Extract the [x, y] coordinate from the center of the cell holding the provided text.  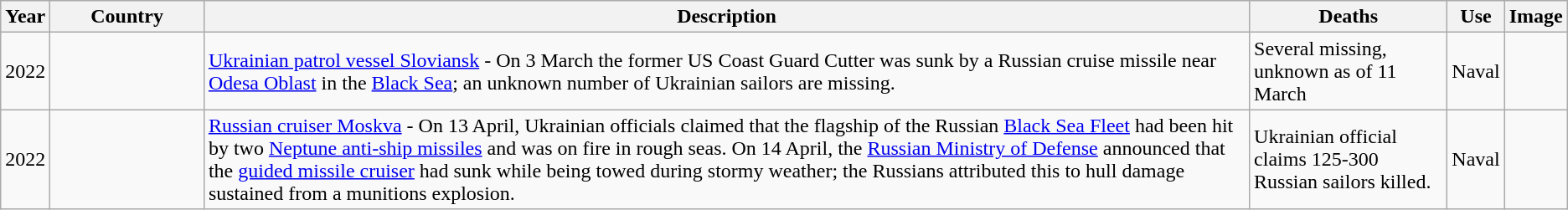
Use [1476, 17]
Several missing, unknown as of 11 March [1349, 71]
Country [127, 17]
Ukrainian official claims 125-300 Russian sailors killed. [1349, 159]
Deaths [1349, 17]
Description [726, 17]
Year [25, 17]
Image [1536, 17]
